Output the (x, y) coordinate of the center of the cell containing the given text.  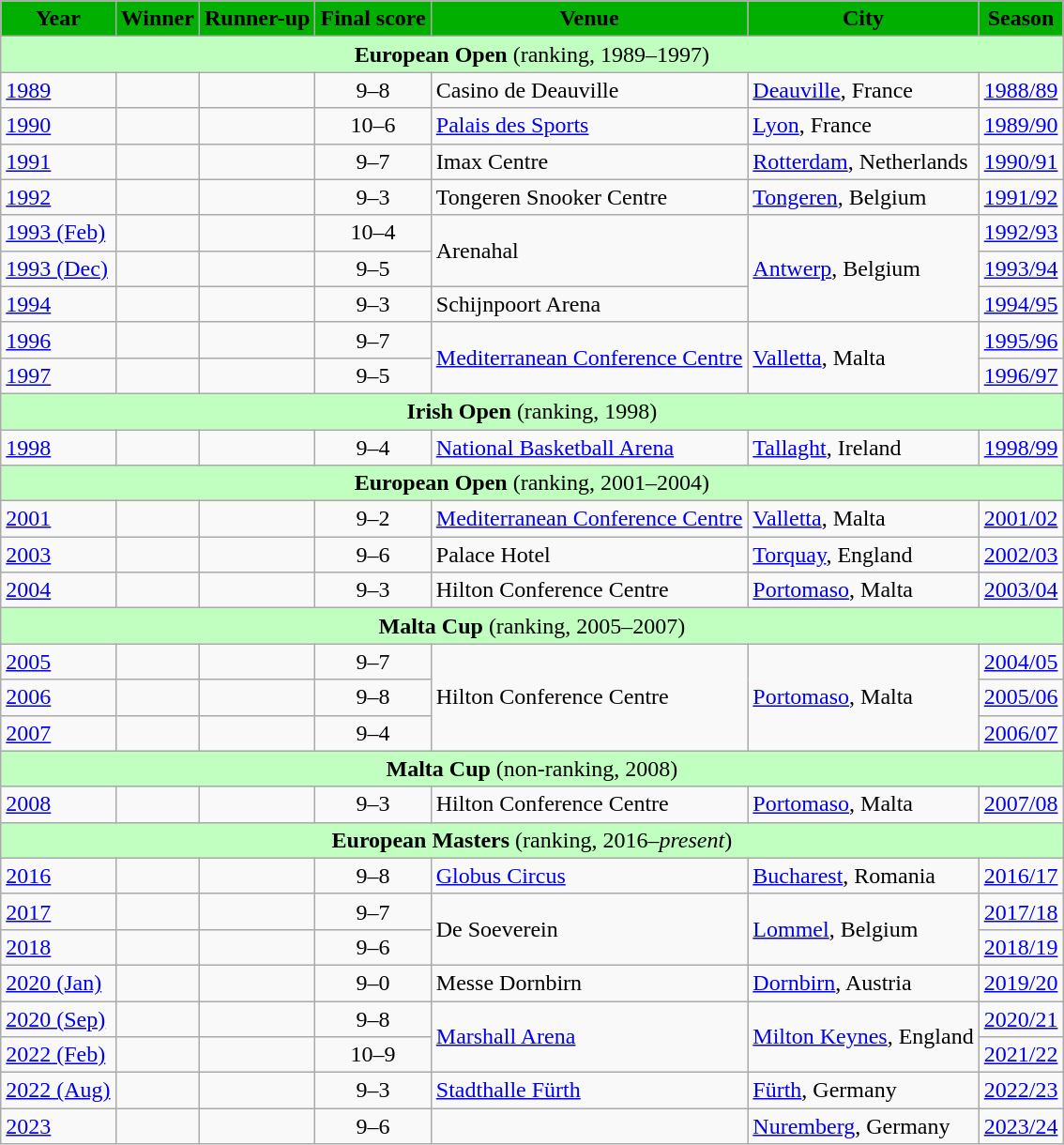
2008 (58, 804)
9–2 (373, 519)
Tongeren Snooker Centre (589, 197)
Rotterdam, Netherlands (863, 161)
Runner-up (257, 19)
1998 (58, 448)
2004 (58, 590)
Malta Cup (ranking, 2005–2007) (532, 626)
1993 (Dec) (58, 268)
1996/97 (1021, 375)
1994/95 (1021, 304)
2007 (58, 733)
2017/18 (1021, 911)
Imax Centre (589, 161)
2020 (Sep) (58, 1018)
2003/04 (1021, 590)
2022/23 (1021, 1091)
1989 (58, 90)
2022 (Feb) (58, 1055)
Stadthalle Fürth (589, 1091)
1994 (58, 304)
Arenahal (589, 251)
1992 (58, 197)
Winner (158, 19)
Dornbirn, Austria (863, 983)
2006/07 (1021, 733)
Year (58, 19)
2001 (58, 519)
2007/08 (1021, 804)
2023 (58, 1126)
1988/89 (1021, 90)
2020 (Jan) (58, 983)
Final score (373, 19)
Milton Keynes, England (863, 1036)
2016/17 (1021, 876)
Deauville, France (863, 90)
1993 (Feb) (58, 233)
10–6 (373, 126)
1998/99 (1021, 448)
10–9 (373, 1055)
9–0 (373, 983)
Lyon, France (863, 126)
Schijnpoort Arena (589, 304)
2005/06 (1021, 697)
De Soeverein (589, 929)
2019/20 (1021, 983)
Venue (589, 19)
Season (1021, 19)
2016 (58, 876)
National Basketball Arena (589, 448)
2022 (Aug) (58, 1091)
2004/05 (1021, 662)
Globus Circus (589, 876)
Nuremberg, Germany (863, 1126)
Lommel, Belgium (863, 929)
Malta Cup (non-ranking, 2008) (532, 769)
2018 (58, 947)
10–4 (373, 233)
2017 (58, 911)
Messe Dornbirn (589, 983)
Antwerp, Belgium (863, 268)
2018/19 (1021, 947)
Marshall Arena (589, 1036)
City (863, 19)
1995/96 (1021, 340)
European Open (ranking, 2001–2004) (532, 483)
Casino de Deauville (589, 90)
1990 (58, 126)
1997 (58, 375)
2003 (58, 555)
European Masters (ranking, 2016–present) (532, 840)
Bucharest, Romania (863, 876)
Tallaght, Ireland (863, 448)
1996 (58, 340)
2020/21 (1021, 1018)
Palace Hotel (589, 555)
1992/93 (1021, 233)
2023/24 (1021, 1126)
European Open (ranking, 1989–1997) (532, 54)
2002/03 (1021, 555)
1991 (58, 161)
2006 (58, 697)
Tongeren, Belgium (863, 197)
2005 (58, 662)
1993/94 (1021, 268)
Palais des Sports (589, 126)
2021/22 (1021, 1055)
Torquay, England (863, 555)
1989/90 (1021, 126)
Fürth, Germany (863, 1091)
1990/91 (1021, 161)
1991/92 (1021, 197)
2001/02 (1021, 519)
Irish Open (ranking, 1998) (532, 411)
